Determine the (x, y) coordinate at the center of the cell enclosing the given text.  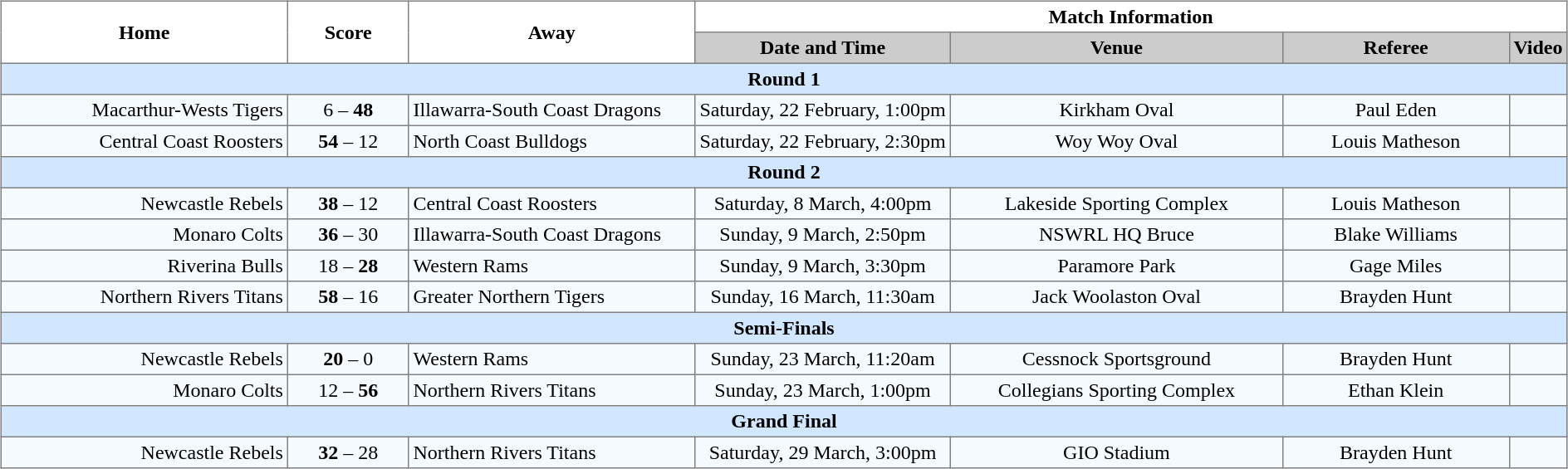
Grand Final (784, 422)
38 – 12 (348, 203)
Saturday, 22 February, 2:30pm (822, 141)
Match Information (1130, 17)
Paul Eden (1395, 110)
Cessnock Sportsground (1116, 359)
Saturday, 29 March, 3:00pm (822, 452)
Saturday, 8 March, 4:00pm (822, 203)
Macarthur-Wests Tigers (145, 110)
Venue (1116, 48)
Sunday, 9 March, 2:50pm (822, 235)
58 – 16 (348, 297)
18 – 28 (348, 266)
Jack Woolaston Oval (1116, 297)
Round 1 (784, 79)
Away (551, 32)
Sunday, 23 March, 11:20am (822, 359)
Score (348, 32)
Sunday, 9 March, 3:30pm (822, 266)
NSWRL HQ Bruce (1116, 235)
54 – 12 (348, 141)
Saturday, 22 February, 1:00pm (822, 110)
Paramore Park (1116, 266)
6 – 48 (348, 110)
Date and Time (822, 48)
Sunday, 16 March, 11:30am (822, 297)
GIO Stadium (1116, 452)
Referee (1395, 48)
Lakeside Sporting Complex (1116, 203)
North Coast Bulldogs (551, 141)
Blake Williams (1395, 235)
Sunday, 23 March, 1:00pm (822, 390)
32 – 28 (348, 452)
36 – 30 (348, 235)
Home (145, 32)
Gage Miles (1395, 266)
12 – 56 (348, 390)
Woy Woy Oval (1116, 141)
Greater Northern Tigers (551, 297)
Collegians Sporting Complex (1116, 390)
Riverina Bulls (145, 266)
Semi-Finals (784, 328)
Round 2 (784, 173)
Ethan Klein (1395, 390)
Kirkham Oval (1116, 110)
20 – 0 (348, 359)
Video (1538, 48)
